From the cell containing the given text, extract its center point as (x, y) coordinate. 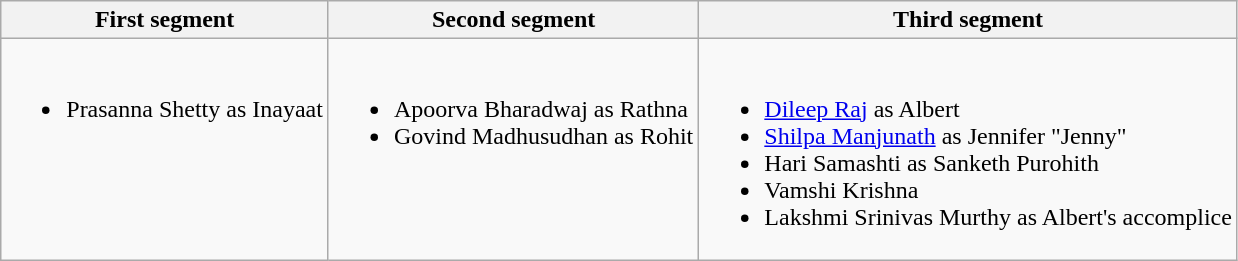
Prasanna Shetty as Inayaat (165, 150)
First segment (165, 20)
Second segment (513, 20)
Third segment (968, 20)
Apoorva Bharadwaj as RathnaGovind Madhusudhan as Rohit (513, 150)
Dileep Raj as AlbertShilpa Manjunath as Jennifer "Jenny"Hari Samashti as Sanketh PurohithVamshi KrishnaLakshmi Srinivas Murthy as Albert's accomplice (968, 150)
